Find where the given text appears and provide that cell's center as (x, y) coordinate. 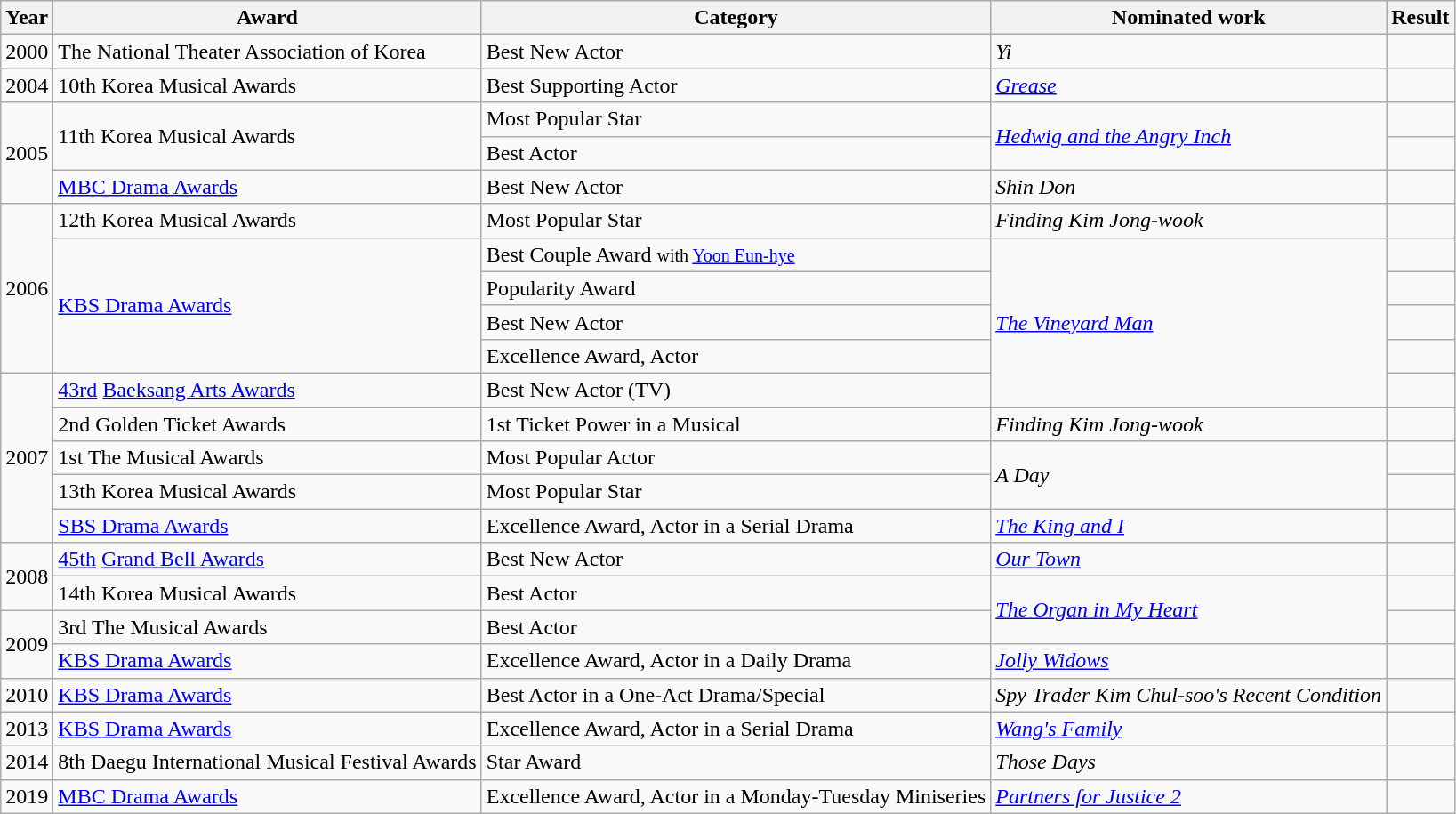
2013 (27, 729)
2009 (27, 644)
Award (267, 18)
Best Supporting Actor (736, 85)
Nominated work (1188, 18)
Jolly Widows (1188, 661)
45th Grand Bell Awards (267, 560)
Star Award (736, 762)
Those Days (1188, 762)
12th Korea Musical Awards (267, 221)
Spy Trader Kim Chul-soo's Recent Condition (1188, 695)
2004 (27, 85)
1st Ticket Power in a Musical (736, 424)
Partners for Justice 2 (1188, 796)
2006 (27, 288)
8th Daegu International Musical Festival Awards (267, 762)
Result (1420, 18)
43rd Baeksang Arts Awards (267, 390)
2005 (27, 153)
2010 (27, 695)
Excellence Award, Actor in a Monday-Tuesday Miniseries (736, 796)
Wang's Family (1188, 729)
Shin Don (1188, 187)
Yi (1188, 52)
14th Korea Musical Awards (267, 593)
Hedwig and the Angry Inch (1188, 136)
The National Theater Association of Korea (267, 52)
The King and I (1188, 526)
Grease (1188, 85)
Excellence Award, Actor in a Daily Drama (736, 661)
1st The Musical Awards (267, 458)
Most Popular Actor (736, 458)
11th Korea Musical Awards (267, 136)
Best Actor in a One-Act Drama/Special (736, 695)
Excellence Award, Actor (736, 356)
Best Couple Award with Yoon Eun-hye (736, 254)
2nd Golden Ticket Awards (267, 424)
13th Korea Musical Awards (267, 492)
2008 (27, 576)
Year (27, 18)
2014 (27, 762)
The Vineyard Man (1188, 322)
A Day (1188, 475)
2000 (27, 52)
SBS Drama Awards (267, 526)
Best New Actor (TV) (736, 390)
Category (736, 18)
Our Town (1188, 560)
Popularity Award (736, 288)
2019 (27, 796)
2007 (27, 457)
3rd The Musical Awards (267, 627)
The Organ in My Heart (1188, 610)
10th Korea Musical Awards (267, 85)
